Output the [X, Y] coordinate of the center of the cell containing the given text.  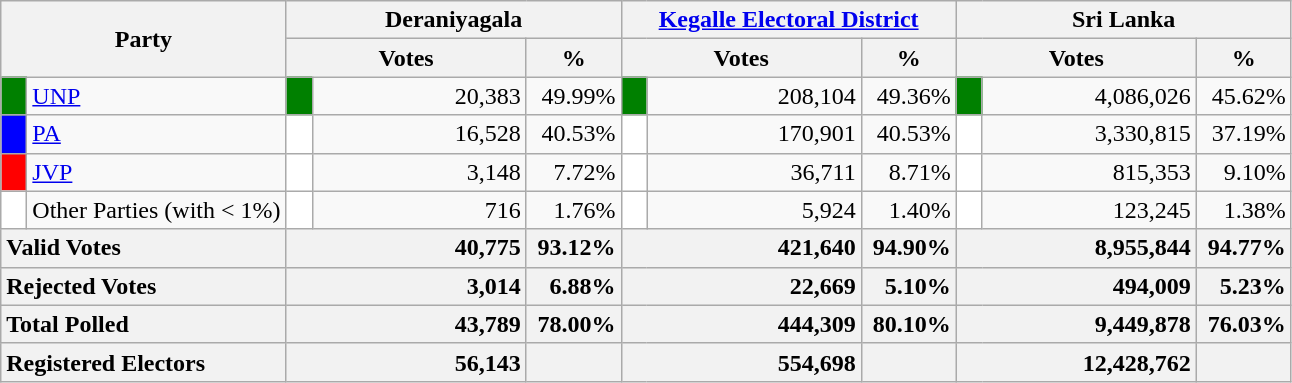
6.88% [574, 286]
UNP [156, 96]
170,901 [754, 134]
JVP [156, 172]
716 [419, 210]
8.71% [908, 172]
7.72% [574, 172]
Total Polled [144, 324]
Party [144, 39]
9,449,878 [1076, 324]
Kegalle Electoral District [788, 20]
36,711 [754, 172]
3,148 [419, 172]
80.10% [908, 324]
Other Parties (with < 1%) [156, 210]
5.23% [1244, 286]
Deraniyagala [454, 20]
94.90% [908, 248]
16,528 [419, 134]
20,383 [419, 96]
444,309 [741, 324]
93.12% [574, 248]
815,353 [1089, 172]
45.62% [1244, 96]
9.10% [1244, 172]
4,086,026 [1089, 96]
5,924 [754, 210]
1.40% [908, 210]
494,009 [1076, 286]
208,104 [754, 96]
22,669 [741, 286]
PA [156, 134]
123,245 [1089, 210]
40,775 [406, 248]
76.03% [1244, 324]
Rejected Votes [144, 286]
5.10% [908, 286]
554,698 [741, 362]
12,428,762 [1076, 362]
421,640 [741, 248]
78.00% [574, 324]
1.76% [574, 210]
Sri Lanka [1124, 20]
56,143 [406, 362]
Valid Votes [144, 248]
Registered Electors [144, 362]
94.77% [1244, 248]
3,014 [406, 286]
43,789 [406, 324]
49.36% [908, 96]
49.99% [574, 96]
1.38% [1244, 210]
8,955,844 [1076, 248]
37.19% [1244, 134]
3,330,815 [1089, 134]
